Return [X, Y] of the center of cell containing provided text 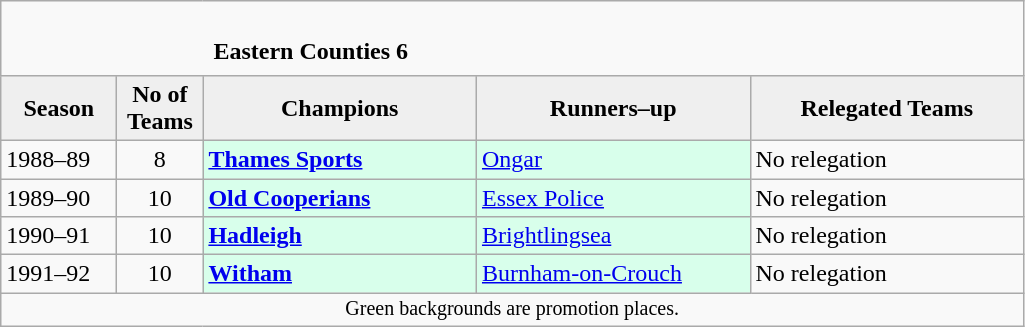
8 [160, 159]
Thames Sports [340, 159]
Ongar [613, 159]
1990–91 [59, 236]
1989–90 [59, 197]
1991–92 [59, 274]
Green backgrounds are promotion places. [512, 310]
Runners–up [613, 108]
Brightlingsea [613, 236]
Relegated Teams [887, 108]
Burnham-on-Crouch [613, 274]
Essex Police [613, 197]
Season [59, 108]
No of Teams [160, 108]
Witham [340, 274]
1988–89 [59, 159]
Old Cooperians [340, 197]
Champions [340, 108]
Hadleigh [340, 236]
